Identify which cell holds the provided text, then report its [X, Y] central coordinate. 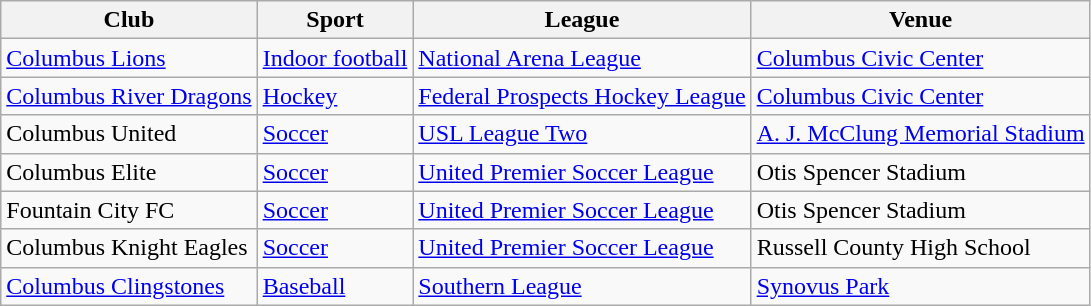
Federal Prospects Hockey League [582, 96]
Indoor football [335, 58]
Russell County High School [920, 248]
Venue [920, 20]
National Arena League [582, 58]
Columbus River Dragons [129, 96]
Baseball [335, 286]
Synovus Park [920, 286]
USL League Two [582, 134]
Columbus Lions [129, 58]
Columbus Elite [129, 172]
League [582, 20]
A. J. McClung Memorial Stadium [920, 134]
Columbus Knight Eagles [129, 248]
Columbus Clingstones [129, 286]
Southern League [582, 286]
Hockey [335, 96]
Columbus United [129, 134]
Fountain City FC [129, 210]
Sport [335, 20]
Club [129, 20]
